Identify which cell holds the provided text, then report its (X, Y) central coordinate. 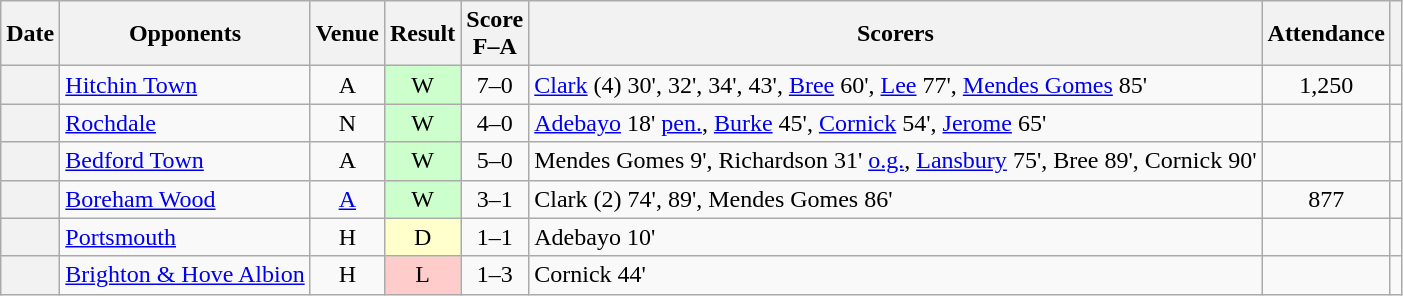
1,250 (1326, 85)
Result (422, 34)
Cornick 44' (896, 275)
Mendes Gomes 9', Richardson 31' o.g., Lansbury 75', Bree 89', Cornick 90' (896, 161)
1–1 (495, 237)
Adebayo 18' pen., Burke 45', Cornick 54', Jerome 65' (896, 123)
877 (1326, 199)
Hitchin Town (185, 85)
Bedford Town (185, 161)
Clark (4) 30', 32', 34', 43', Bree 60', Lee 77', Mendes Gomes 85' (896, 85)
5–0 (495, 161)
N (347, 123)
Rochdale (185, 123)
Boreham Wood (185, 199)
4–0 (495, 123)
Date (30, 34)
Portsmouth (185, 237)
L (422, 275)
D (422, 237)
Venue (347, 34)
Clark (2) 74', 89', Mendes Gomes 86' (896, 199)
ScoreF–A (495, 34)
Adebayo 10' (896, 237)
1–3 (495, 275)
Opponents (185, 34)
Attendance (1326, 34)
Brighton & Hove Albion (185, 275)
7–0 (495, 85)
Scorers (896, 34)
3–1 (495, 199)
